Determine the (x, y) coordinate at the center of the cell enclosing the given text.  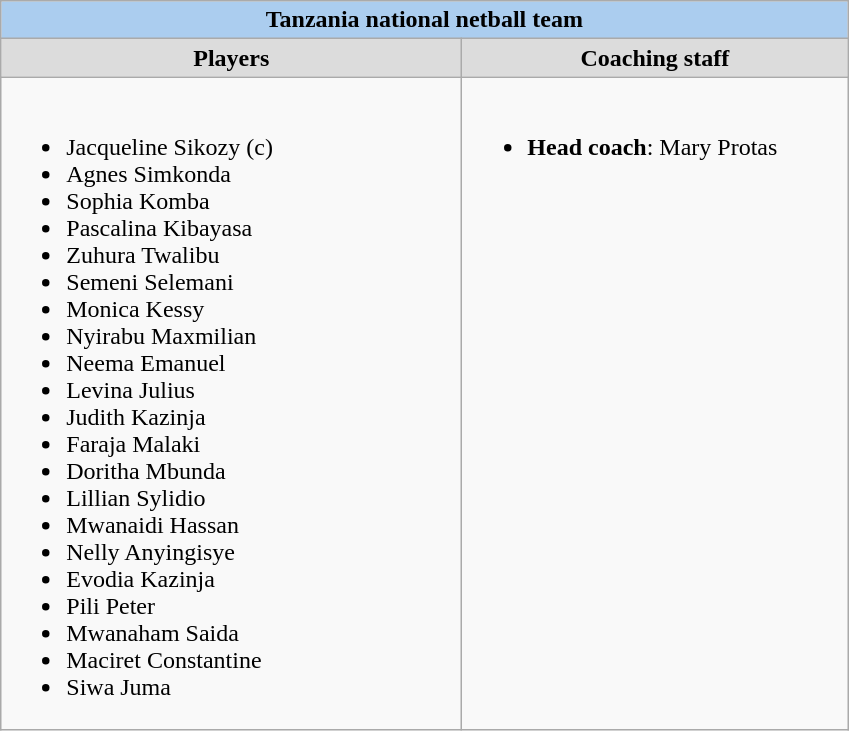
Coaching staff (655, 58)
Tanzania national netball team (424, 20)
Players (232, 58)
Head coach: Mary Protas (655, 404)
